Return (x, y) of the center of cell containing provided text 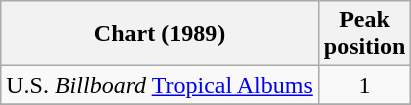
Peakposition (364, 34)
1 (364, 85)
Chart (1989) (160, 34)
U.S. Billboard Tropical Albums (160, 85)
